Find where the given text appears and provide that cell's center as (X, Y) coordinate. 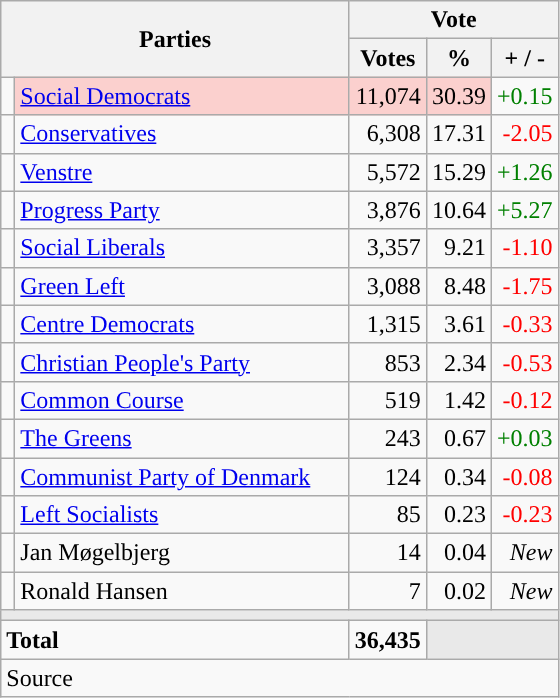
1,315 (388, 324)
-0.12 (524, 400)
-0.23 (524, 515)
14 (388, 553)
5,572 (388, 172)
Christian People's Party (182, 362)
0.34 (458, 477)
Jan Møgelbjerg (182, 553)
-2.05 (524, 134)
+1.26 (524, 172)
Total (176, 640)
Vote (454, 20)
Social Democrats (182, 96)
-0.53 (524, 362)
0.67 (458, 438)
+5.27 (524, 210)
0.23 (458, 515)
Left Socialists (182, 515)
1.42 (458, 400)
The Greens (182, 438)
85 (388, 515)
-1.75 (524, 286)
30.39 (458, 96)
Parties (176, 39)
2.34 (458, 362)
Ronald Hansen (182, 591)
Green Left (182, 286)
Common Course (182, 400)
8.48 (458, 286)
Venstre (182, 172)
% (458, 58)
7 (388, 591)
+0.15 (524, 96)
124 (388, 477)
3,088 (388, 286)
Progress Party (182, 210)
+0.03 (524, 438)
-0.08 (524, 477)
+ / - (524, 58)
3.61 (458, 324)
Source (280, 678)
3,876 (388, 210)
6,308 (388, 134)
243 (388, 438)
Centre Democrats (182, 324)
36,435 (388, 640)
Conservatives (182, 134)
17.31 (458, 134)
0.04 (458, 553)
-0.33 (524, 324)
3,357 (388, 248)
Votes (388, 58)
0.02 (458, 591)
10.64 (458, 210)
519 (388, 400)
Communist Party of Denmark (182, 477)
9.21 (458, 248)
853 (388, 362)
-1.10 (524, 248)
Social Liberals (182, 248)
15.29 (458, 172)
11,074 (388, 96)
